For the text-containing cell, return its midpoint in (x, y) coordinate format. 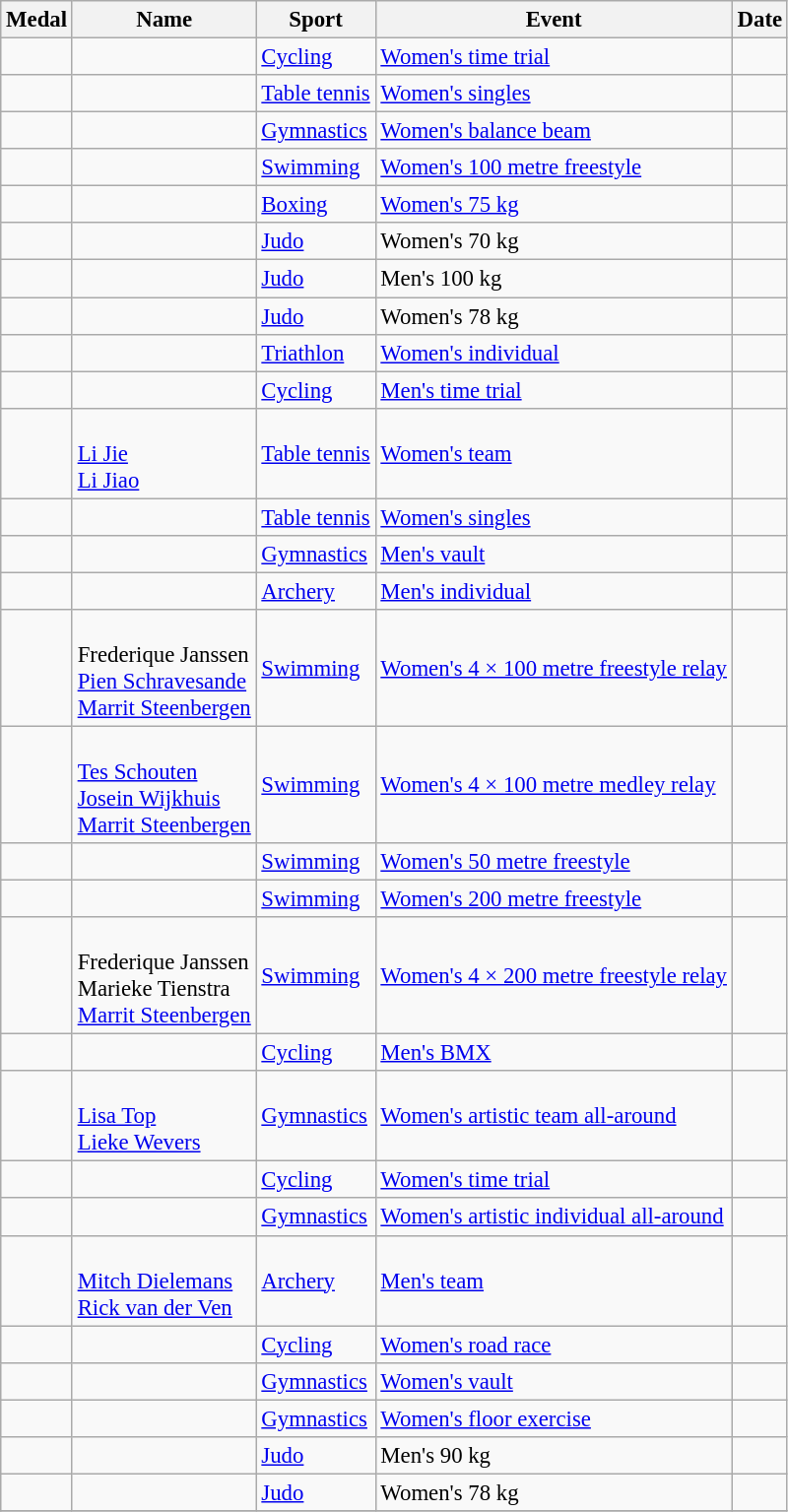
Boxing (315, 205)
Date (759, 20)
Women's road race (554, 1345)
Women's 75 kg (554, 205)
Women's 4 × 100 metre freestyle relay (554, 668)
Men's BMX (554, 1053)
Women's 70 kg (554, 241)
Sport (315, 20)
Mitch Dielemans Rick van der Ven (164, 1281)
Women's artistic team all-around (554, 1116)
Women's 100 metre freestyle (554, 167)
Lisa Top Lieke Wevers (164, 1116)
Women's vault (554, 1381)
Men's 90 kg (554, 1456)
Medal (37, 20)
Men's individual (554, 591)
Women's individual (554, 353)
Frederique JanssenPien SchravesandeMarrit Steenbergen (164, 668)
Event (554, 20)
Women's team (554, 453)
Triathlon (315, 353)
Men's team (554, 1281)
Men's time trial (554, 390)
Frederique JanssenMarieke TienstraMarrit Steenbergen (164, 975)
Women's 4 × 200 metre freestyle relay (554, 975)
Women's balance beam (554, 131)
Women's floor exercise (554, 1418)
Tes SchoutenJosein WijkhuisMarrit Steenbergen (164, 784)
Li Jie Li Jiao (164, 453)
Men's 100 kg (554, 279)
Men's vault (554, 555)
Women's 200 metre freestyle (554, 899)
Name (164, 20)
Women's artistic individual all-around (554, 1217)
Women's 50 metre freestyle (554, 862)
Women's 4 × 100 metre medley relay (554, 784)
